Find where the given text appears and provide that cell's center as (x, y) coordinate. 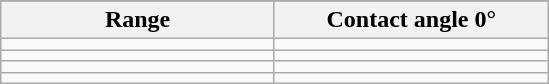
Range (138, 20)
Contact angle 0° (411, 20)
